From the cell containing the given text, extract its center point as (x, y) coordinate. 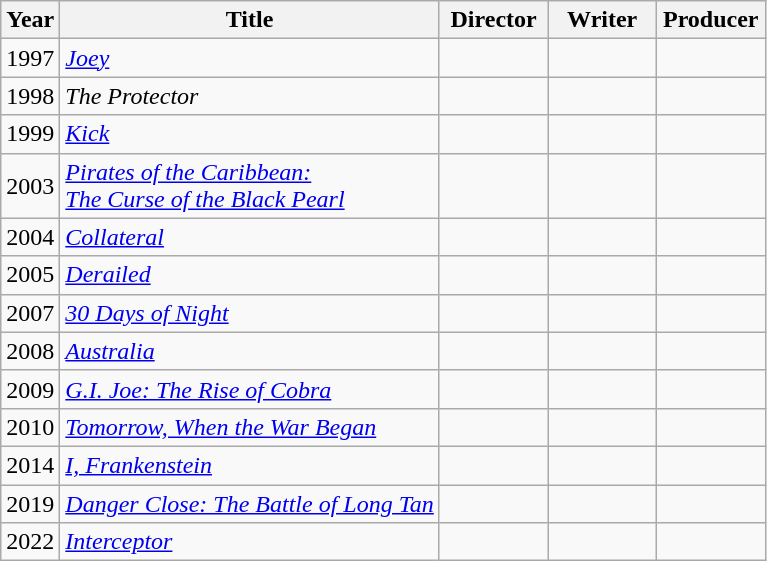
G.I. Joe: The Rise of Cobra (250, 389)
2019 (30, 503)
2009 (30, 389)
2010 (30, 427)
Australia (250, 351)
1997 (30, 58)
Interceptor (250, 542)
2014 (30, 465)
2004 (30, 237)
2005 (30, 275)
The Protector (250, 96)
2008 (30, 351)
30 Days of Night (250, 313)
Joey (250, 58)
1998 (30, 96)
Kick (250, 134)
Danger Close: The Battle of Long Tan (250, 503)
Pirates of the Caribbean:The Curse of the Black Pearl (250, 186)
2003 (30, 186)
Title (250, 20)
Year (30, 20)
Writer (602, 20)
Tomorrow, When the War Began (250, 427)
2022 (30, 542)
1999 (30, 134)
Derailed (250, 275)
I, Frankenstein (250, 465)
Director (494, 20)
Producer (710, 20)
Collateral (250, 237)
2007 (30, 313)
